Detect which cell encompasses the target text, then output its (x, y) center coordinate. 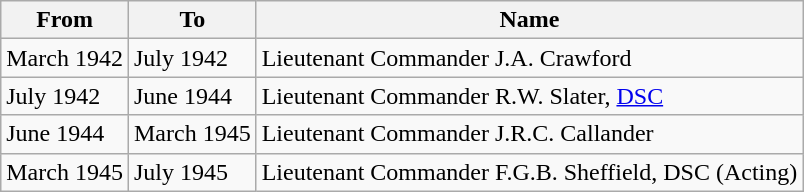
To (192, 20)
Lieutenant Commander J.R.C. Callander (530, 134)
Lieutenant Commander J.A. Crawford (530, 58)
July 1945 (192, 172)
Lieutenant Commander F.G.B. Sheffield, DSC (Acting) (530, 172)
Name (530, 20)
From (65, 20)
March 1942 (65, 58)
Lieutenant Commander R.W. Slater, DSC (530, 96)
